Locate the cell with the specified text and output its (x, y) center coordinate. 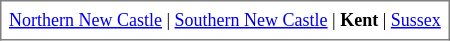
Northern New Castle | Southern New Castle | Kent | Sussex (225, 20)
